Locate the cell with the specified text and output its [x, y] center coordinate. 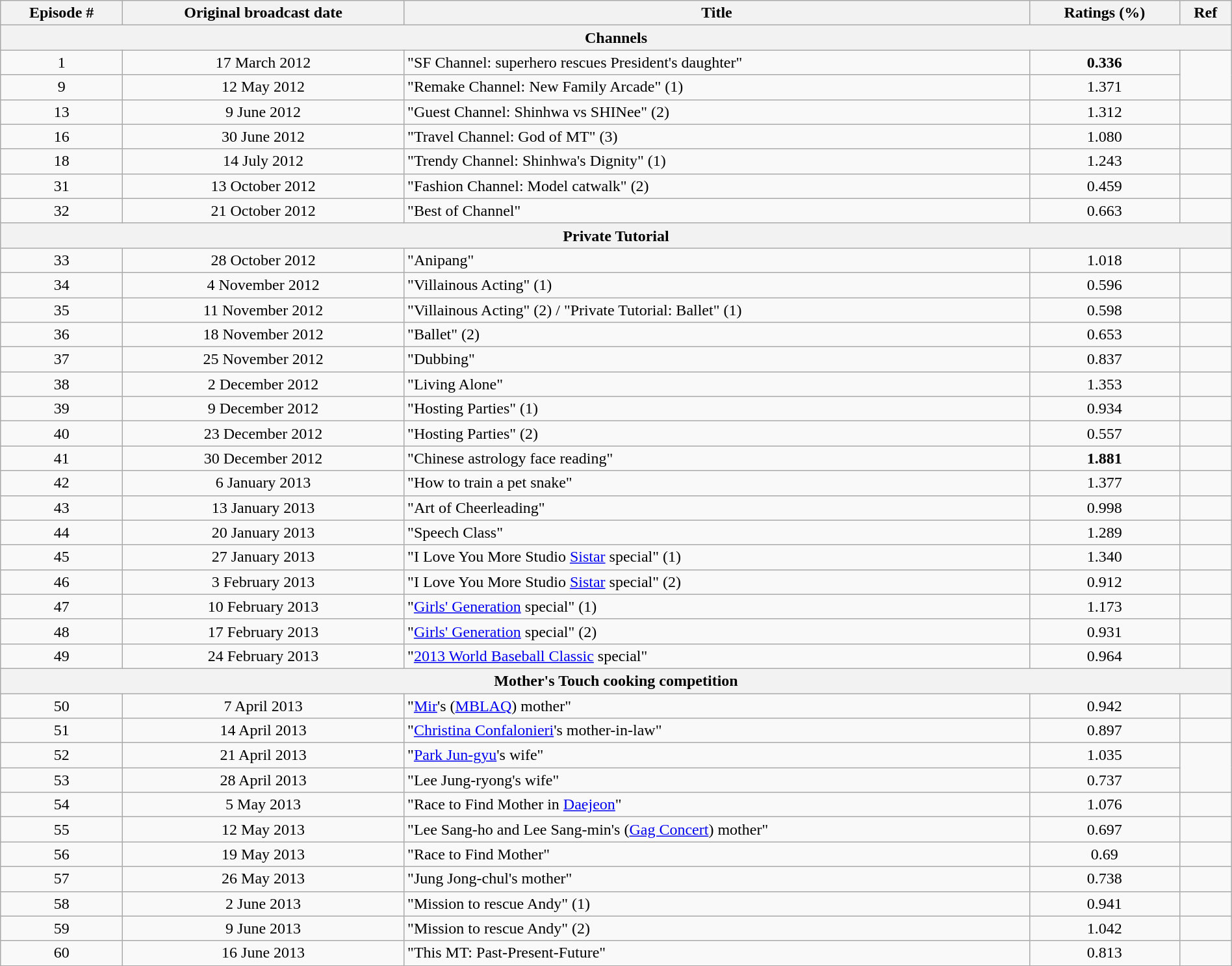
20 January 2013 [264, 532]
12 May 2013 [264, 829]
1.173 [1105, 607]
55 [62, 829]
26 May 2013 [264, 879]
"Guest Channel: Shinhwa vs SHINee" (2) [717, 112]
1.289 [1105, 532]
0.459 [1105, 186]
1.076 [1105, 805]
"SF Channel: superhero rescues President's daughter" [717, 62]
7 April 2013 [264, 705]
0.697 [1105, 829]
"Fashion Channel: Model catwalk" (2) [717, 186]
"Best of Channel" [717, 211]
42 [62, 483]
21 October 2012 [264, 211]
14 July 2012 [264, 161]
50 [62, 705]
36 [62, 335]
9 June 2012 [264, 112]
1 [62, 62]
"Villainous Acting" (1) [717, 285]
"Speech Class" [717, 532]
57 [62, 879]
1.312 [1105, 112]
24 February 2013 [264, 656]
23 December 2012 [264, 434]
1.353 [1105, 384]
0.942 [1105, 705]
0.934 [1105, 409]
"Park Jun-gyu's wife" [717, 755]
0.737 [1105, 780]
0.837 [1105, 359]
34 [62, 285]
32 [62, 211]
4 November 2012 [264, 285]
33 [62, 260]
0.596 [1105, 285]
58 [62, 904]
Ref [1205, 13]
16 [62, 137]
"Mission to rescue Andy" (2) [717, 928]
0.931 [1105, 631]
Private Tutorial [616, 235]
43 [62, 508]
0.336 [1105, 62]
1.018 [1105, 260]
"Lee Sang-ho and Lee Sang-min's (Gag Concert) mother" [717, 829]
1.035 [1105, 755]
0.653 [1105, 335]
0.598 [1105, 310]
0.941 [1105, 904]
"Trendy Channel: Shinhwa's Dignity" (1) [717, 161]
53 [62, 780]
13 January 2013 [264, 508]
25 November 2012 [264, 359]
"Ballet" (2) [717, 335]
48 [62, 631]
"Villainous Acting" (2) / "Private Tutorial: Ballet" (1) [717, 310]
2 December 2012 [264, 384]
Channels [616, 38]
0.912 [1105, 582]
60 [62, 953]
"Girls' Generation special" (1) [717, 607]
Title [717, 13]
"I Love You More Studio Sistar special" (2) [717, 582]
"How to train a pet snake" [717, 483]
28 April 2013 [264, 780]
"Girls' Generation special" (2) [717, 631]
1.881 [1105, 458]
49 [62, 656]
9 June 2013 [264, 928]
0.998 [1105, 508]
54 [62, 805]
"Dubbing" [717, 359]
27 January 2013 [264, 557]
18 [62, 161]
59 [62, 928]
5 May 2013 [264, 805]
9 [62, 87]
28 October 2012 [264, 260]
17 February 2013 [264, 631]
56 [62, 854]
39 [62, 409]
"Travel Channel: God of MT" (3) [717, 137]
10 February 2013 [264, 607]
30 December 2012 [264, 458]
13 [62, 112]
40 [62, 434]
0.964 [1105, 656]
6 January 2013 [264, 483]
1.080 [1105, 137]
"Art of Cheerleading" [717, 508]
"Mission to rescue Andy" (1) [717, 904]
Episode # [62, 13]
1.042 [1105, 928]
12 May 2012 [264, 87]
0.663 [1105, 211]
"Living Alone" [717, 384]
"I Love You More Studio Sistar special" (1) [717, 557]
45 [62, 557]
52 [62, 755]
"Remake Channel: New Family Arcade" (1) [717, 87]
"Race to Find Mother" [717, 854]
"Mir's (MBLAQ) mother" [717, 705]
"This MT: Past-Present-Future" [717, 953]
0.738 [1105, 879]
1.377 [1105, 483]
13 October 2012 [264, 186]
1.371 [1105, 87]
"Hosting Parties" (2) [717, 434]
1.340 [1105, 557]
47 [62, 607]
Original broadcast date [264, 13]
"Hosting Parties" (1) [717, 409]
Mother's Touch cooking competition [616, 681]
37 [62, 359]
1.243 [1105, 161]
38 [62, 384]
"2013 World Baseball Classic special" [717, 656]
"Anipang" [717, 260]
"Race to Find Mother in Daejeon" [717, 805]
30 June 2012 [264, 137]
0.557 [1105, 434]
"Jung Jong-chul's mother" [717, 879]
31 [62, 186]
3 February 2013 [264, 582]
19 May 2013 [264, 854]
2 June 2013 [264, 904]
41 [62, 458]
51 [62, 731]
"Lee Jung-ryong's wife" [717, 780]
"Chinese astrology face reading" [717, 458]
14 April 2013 [264, 731]
35 [62, 310]
21 April 2013 [264, 755]
11 November 2012 [264, 310]
0.69 [1105, 854]
0.813 [1105, 953]
18 November 2012 [264, 335]
0.897 [1105, 731]
16 June 2013 [264, 953]
46 [62, 582]
17 March 2012 [264, 62]
Ratings (%) [1105, 13]
44 [62, 532]
9 December 2012 [264, 409]
"Christina Confalonieri's mother-in-law" [717, 731]
